Scan for the cell matching the given text and deliver its [X, Y] coordinate at center. 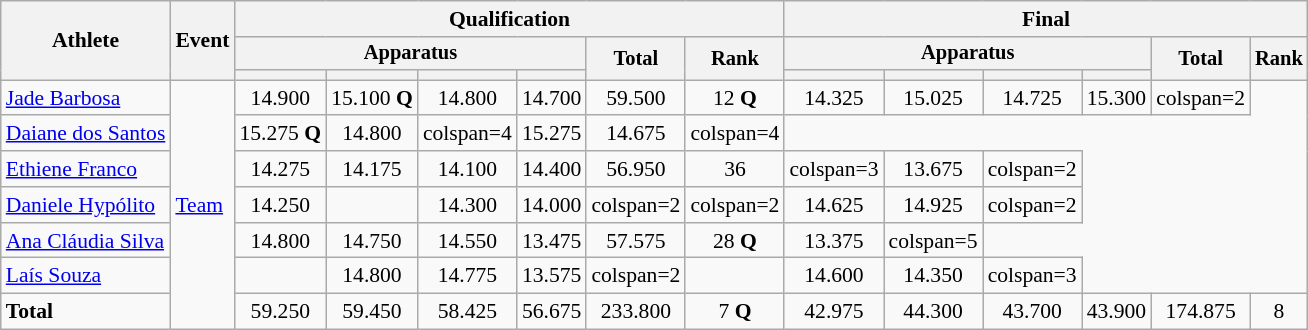
Event [202, 40]
174.875 [1200, 312]
57.575 [636, 241]
8 [1279, 312]
44.300 [934, 312]
Ethiene Franco [86, 169]
Jade Barbosa [86, 98]
13.375 [834, 241]
56.950 [636, 169]
Team [202, 204]
Athlete [86, 40]
14.300 [468, 205]
14.725 [1032, 98]
14.625 [834, 205]
Daiane dos Santos [86, 134]
13.575 [552, 276]
14.925 [934, 205]
59.250 [280, 312]
15.300 [1116, 98]
59.450 [372, 312]
58.425 [468, 312]
15.275 [552, 134]
13.675 [934, 169]
Ana Cláudia Silva [86, 241]
14.350 [934, 276]
14.275 [280, 169]
7 Q [734, 312]
14.550 [468, 241]
59.500 [636, 98]
36 [734, 169]
13.475 [552, 241]
28 Q [734, 241]
14.100 [468, 169]
Laís Souza [86, 276]
14.175 [372, 169]
42.975 [834, 312]
233.800 [636, 312]
14.000 [552, 205]
14.775 [468, 276]
14.900 [280, 98]
Daniele Hypólito [86, 205]
14.600 [834, 276]
43.900 [1116, 312]
15.025 [934, 98]
14.750 [372, 241]
14.400 [552, 169]
Qualification [509, 19]
14.325 [834, 98]
14.250 [280, 205]
14.700 [552, 98]
Final [1046, 19]
colspan=5 [934, 241]
14.675 [636, 134]
43.700 [1032, 312]
56.675 [552, 312]
15.100 Q [372, 98]
12 Q [734, 98]
15.275 Q [280, 134]
